Output the (X, Y) coordinate of the center of the cell containing the given text.  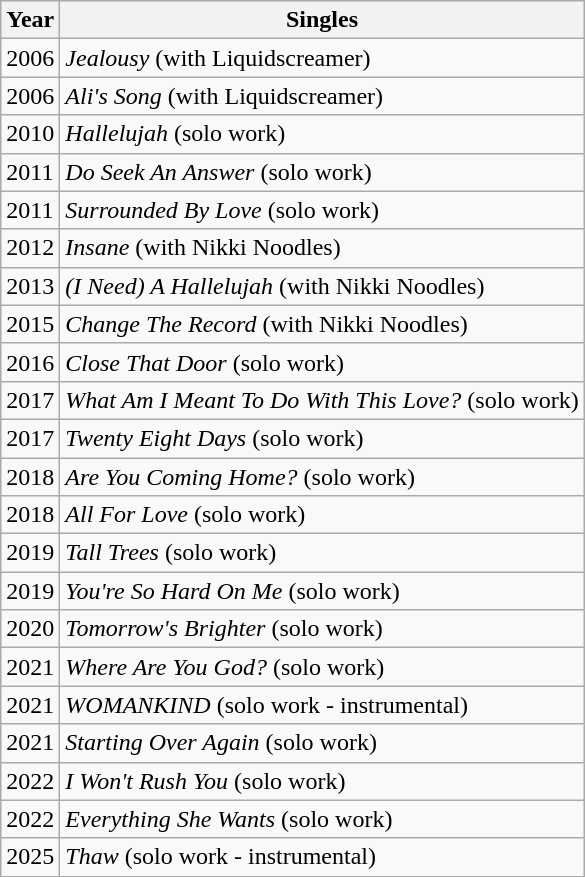
Hallelujah (solo work) (322, 134)
Starting Over Again (solo work) (322, 743)
You're So Hard On Me (solo work) (322, 591)
2025 (30, 857)
What Am I Meant To Do With This Love? (solo work) (322, 400)
2013 (30, 286)
Tomorrow's Brighter (solo work) (322, 629)
Close That Door (solo work) (322, 362)
Thaw (solo work - instrumental) (322, 857)
2012 (30, 248)
Change The Record (with Nikki Noodles) (322, 324)
2020 (30, 629)
Twenty Eight Days (solo work) (322, 438)
Surrounded By Love (solo work) (322, 210)
Do Seek An Answer (solo work) (322, 172)
Are You Coming Home? (solo work) (322, 477)
All For Love (solo work) (322, 515)
Singles (322, 20)
Everything She Wants (solo work) (322, 819)
Jealousy (with Liquidscreamer) (322, 58)
I Won't Rush You (solo work) (322, 781)
WOMANKIND (solo work - instrumental) (322, 705)
Insane (with Nikki Noodles) (322, 248)
Year (30, 20)
Where Are You God? (solo work) (322, 667)
(I Need) A Hallelujah (with Nikki Noodles) (322, 286)
Tall Trees (solo work) (322, 553)
2016 (30, 362)
Ali's Song (with Liquidscreamer) (322, 96)
2015 (30, 324)
2010 (30, 134)
